Return the (X, Y) coordinate for the center point of the cell that contains the specified text.  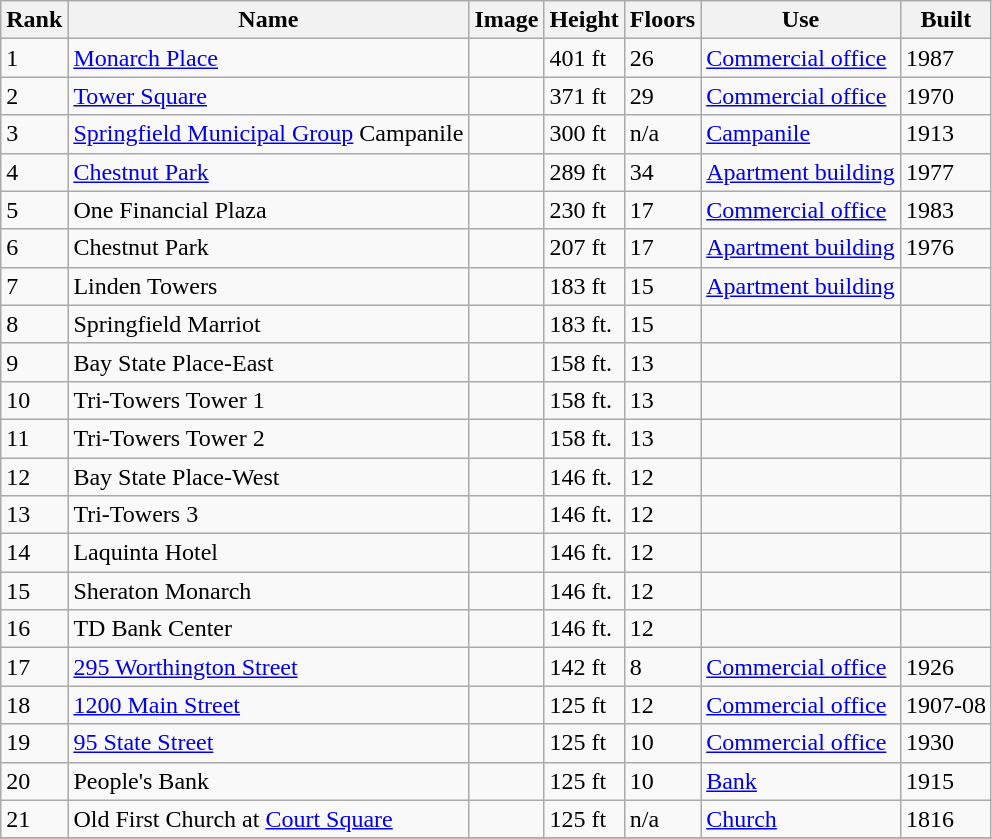
1200 Main Street (268, 705)
Campanile (801, 134)
3 (34, 134)
4 (34, 172)
401 ft (584, 58)
29 (662, 96)
289 ft (584, 172)
230 ft (584, 210)
Tri-Towers 3 (268, 515)
19 (34, 743)
142 ft (584, 667)
Tri-Towers Tower 2 (268, 438)
26 (662, 58)
9 (34, 362)
Name (268, 20)
18 (34, 705)
300 ft (584, 134)
Use (801, 20)
1930 (946, 743)
6 (34, 248)
371 ft (584, 96)
1976 (946, 248)
1816 (946, 819)
One Financial Plaza (268, 210)
Height (584, 20)
1 (34, 58)
Floors (662, 20)
95 State Street (268, 743)
Bank (801, 781)
21 (34, 819)
Image (506, 20)
183 ft. (584, 324)
1913 (946, 134)
183 ft (584, 286)
14 (34, 553)
1983 (946, 210)
1915 (946, 781)
Tower Square (268, 96)
1907-08 (946, 705)
Laquinta Hotel (268, 553)
Old First Church at Court Square (268, 819)
1977 (946, 172)
1926 (946, 667)
295 Worthington Street (268, 667)
Rank (34, 20)
7 (34, 286)
Bay State Place-West (268, 477)
11 (34, 438)
Bay State Place-East (268, 362)
TD Bank Center (268, 629)
Springfield Marriot (268, 324)
16 (34, 629)
207 ft (584, 248)
Tri-Towers Tower 1 (268, 400)
34 (662, 172)
People's Bank (268, 781)
5 (34, 210)
Church (801, 819)
1987 (946, 58)
Springfield Municipal Group Campanile (268, 134)
20 (34, 781)
2 (34, 96)
Linden Towers (268, 286)
Sheraton Monarch (268, 591)
Monarch Place (268, 58)
1970 (946, 96)
Built (946, 20)
